Search for the cell housing the specified text and yield its (x, y) center coordinate. 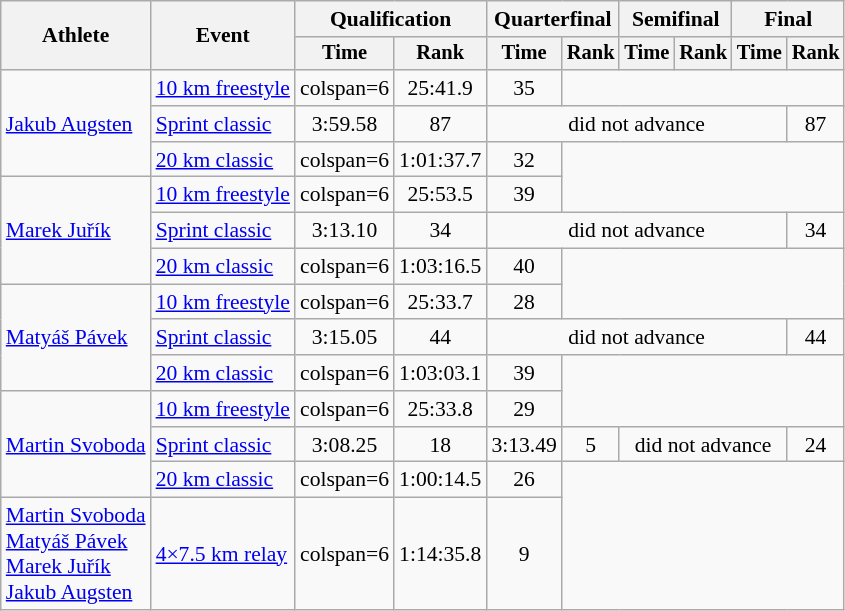
3:59.58 (344, 124)
3:13.49 (524, 445)
35 (524, 88)
24 (816, 445)
Martin SvobodaMatyáš PávekMarek JuříkJakub Augsten (76, 554)
1:01:37.7 (440, 160)
1:03:16.5 (440, 267)
1:03:03.1 (440, 373)
3:15.05 (344, 338)
Final (788, 19)
25:53.5 (440, 195)
3:08.25 (344, 445)
Matyáš Pávek (76, 338)
32 (524, 160)
25:33.7 (440, 302)
29 (524, 409)
Quarterfinal (552, 19)
Semifinal (675, 19)
1:14:35.8 (440, 554)
4×7.5 km relay (223, 554)
25:33.8 (440, 409)
9 (524, 554)
Qualification (390, 19)
25:41.9 (440, 88)
28 (524, 302)
3:13.10 (344, 231)
Event (223, 36)
40 (524, 267)
18 (440, 445)
Athlete (76, 36)
Marek Juřík (76, 230)
5 (591, 445)
1:00:14.5 (440, 480)
Jakub Augsten (76, 124)
26 (524, 480)
Martin Svoboda (76, 444)
